Identify which cell holds the provided text, then report its (x, y) central coordinate. 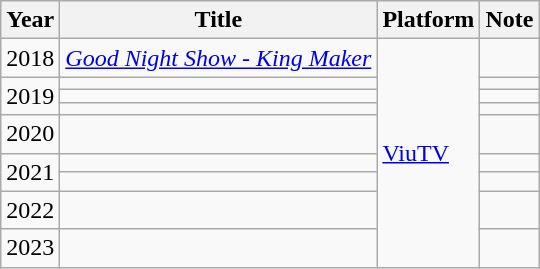
2020 (30, 134)
Title (218, 20)
2022 (30, 210)
2018 (30, 58)
Year (30, 20)
2019 (30, 96)
2021 (30, 172)
Note (510, 20)
Good Night Show - King Maker (218, 58)
Platform (428, 20)
ViuTV (428, 153)
2023 (30, 248)
